Pinpoint the cell where the given text exists, returning its [x, y] midpoint coordinate. 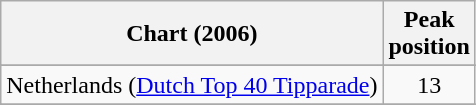
13 [429, 85]
Peakposition [429, 34]
Chart (2006) [192, 34]
Netherlands (Dutch Top 40 Tipparade) [192, 85]
